Identify which cell holds the provided text, then report its [x, y] central coordinate. 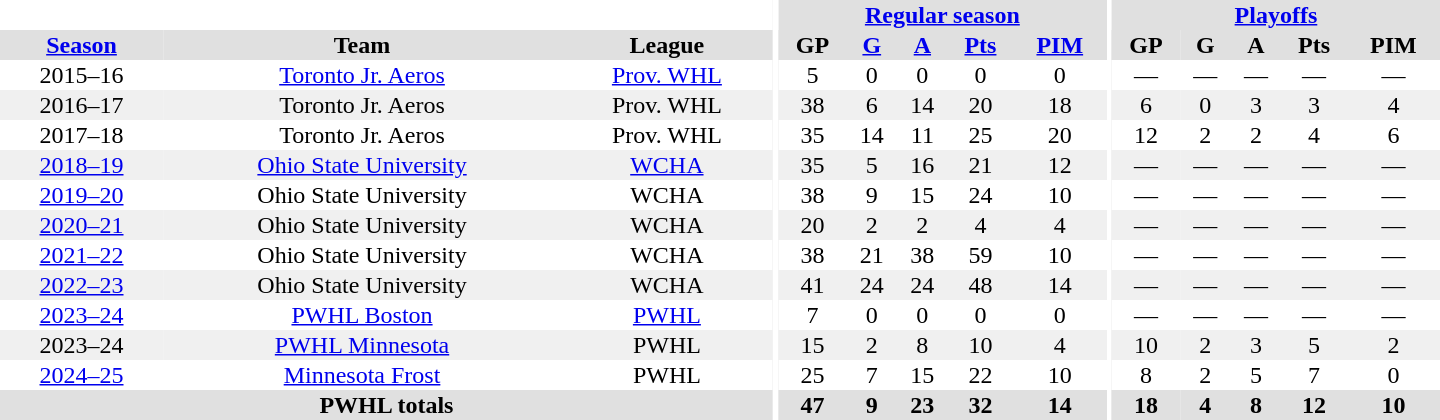
2016–17 [82, 105]
Season [82, 45]
2024–25 [82, 375]
PWHL Boston [362, 315]
2022–23 [82, 285]
32 [981, 405]
Team [362, 45]
16 [922, 165]
PWHL Minnesota [362, 345]
22 [981, 375]
2021–22 [82, 255]
41 [812, 285]
59 [981, 255]
Regular season [942, 15]
2017–18 [82, 135]
47 [812, 405]
48 [981, 285]
League [667, 45]
2019–20 [82, 195]
Minnesota Frost [362, 375]
23 [922, 405]
11 [922, 135]
Playoffs [1276, 15]
PWHL totals [386, 405]
2015–16 [82, 75]
2018–19 [82, 165]
2020–21 [82, 225]
